Locate the cell with the specified text and output its (X, Y) center coordinate. 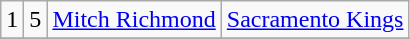
Sacramento Kings (315, 20)
1 (12, 20)
Mitch Richmond (134, 20)
5 (36, 20)
